Search for the cell housing the specified text and yield its [x, y] center coordinate. 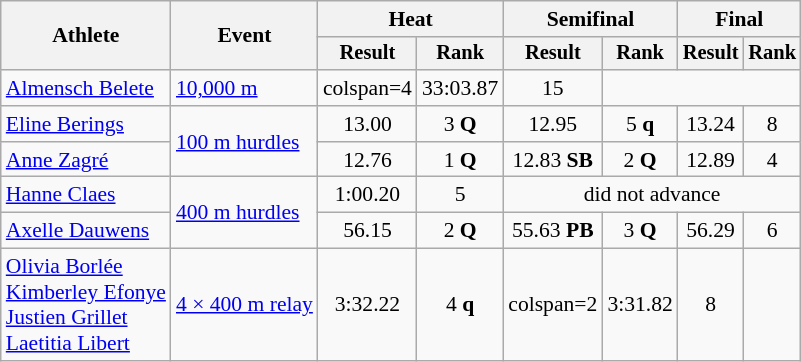
did not advance [652, 195]
13.00 [368, 124]
12.95 [552, 124]
56.29 [711, 231]
Athlete [86, 36]
Eline Berings [86, 124]
4 q [460, 305]
Heat [410, 19]
56.15 [368, 231]
12.83 SB [552, 160]
5 [460, 195]
400 m hurdles [244, 212]
3:31.82 [640, 305]
33:03.87 [460, 88]
15 [552, 88]
Semifinal [590, 19]
4 × 400 m relay [244, 305]
12.76 [368, 160]
100 m hurdles [244, 142]
6 [772, 231]
12.89 [711, 160]
1 Q [460, 160]
Olivia BorléeKimberley EfonyeJustien Grillet Laetitia Libert [86, 305]
Final [740, 19]
colspan=2 [552, 305]
1:00.20 [368, 195]
Axelle Dauwens [86, 231]
13.24 [711, 124]
Hanne Claes [86, 195]
5 q [640, 124]
colspan=4 [368, 88]
55.63 PB [552, 231]
Anne Zagré [86, 160]
Event [244, 36]
Almensch Belete [86, 88]
3:32.22 [368, 305]
10,000 m [244, 88]
4 [772, 160]
